From the cell containing the given text, extract its center point as [X, Y] coordinate. 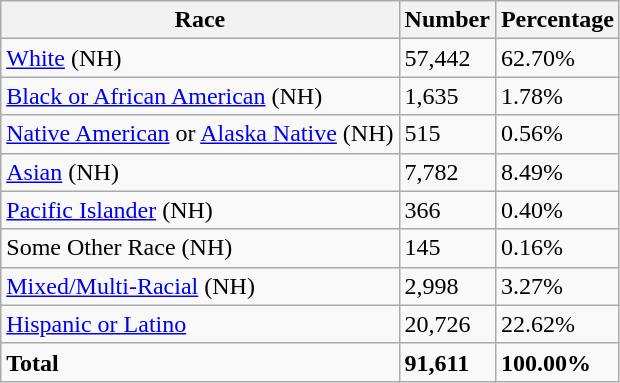
White (NH) [200, 58]
1,635 [447, 96]
8.49% [557, 172]
0.56% [557, 134]
2,998 [447, 286]
Mixed/Multi-Racial (NH) [200, 286]
Asian (NH) [200, 172]
515 [447, 134]
100.00% [557, 362]
Total [200, 362]
Percentage [557, 20]
Some Other Race (NH) [200, 248]
Pacific Islander (NH) [200, 210]
3.27% [557, 286]
62.70% [557, 58]
Hispanic or Latino [200, 324]
1.78% [557, 96]
7,782 [447, 172]
Number [447, 20]
91,611 [447, 362]
57,442 [447, 58]
366 [447, 210]
0.16% [557, 248]
22.62% [557, 324]
145 [447, 248]
Native American or Alaska Native (NH) [200, 134]
20,726 [447, 324]
Race [200, 20]
Black or African American (NH) [200, 96]
0.40% [557, 210]
